Return [X, Y] of the center of cell containing provided text 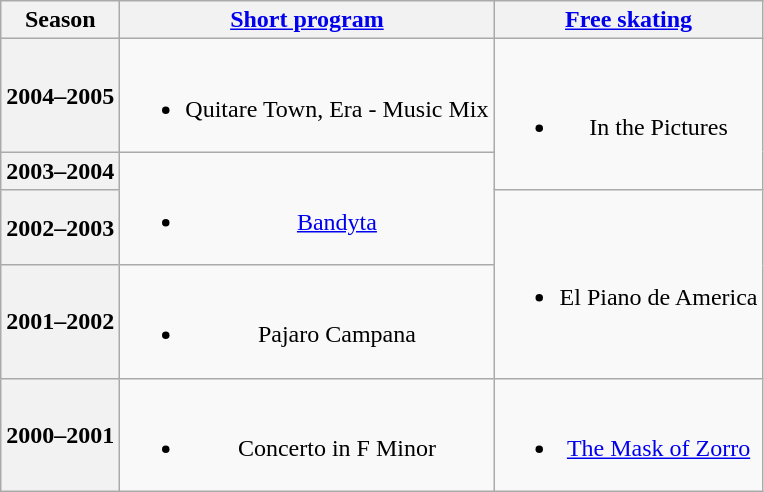
Season [60, 20]
The Mask of Zorro [628, 434]
2001–2002 [60, 322]
In the Pictures [628, 114]
2000–2001 [60, 434]
Pajaro Campana [307, 322]
Bandyta [307, 208]
2003–2004 [60, 171]
Free skating [628, 20]
2002–2003 [60, 228]
Quitare Town, Era - Music Mix [307, 96]
Short program [307, 20]
2004–2005 [60, 96]
Concerto in F Minor [307, 434]
El Piano de America [628, 284]
